Capture the cell that displays the provided text and extract its [x, y] central coordinate. 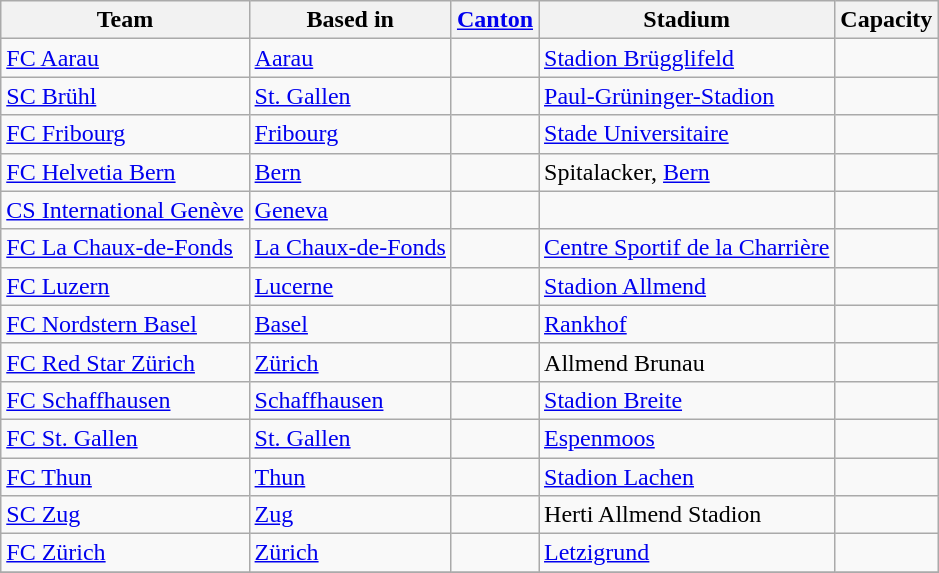
Bern [350, 172]
FC St. Gallen [125, 438]
SC Brühl [125, 96]
FC Luzern [125, 286]
Thun [350, 477]
La Chaux-de-Fonds [350, 248]
Based in [350, 20]
Allmend Brunau [687, 362]
Aarau [350, 58]
Stadion Breite [687, 400]
Zug [350, 515]
CS International Genève [125, 210]
FC Red Star Zürich [125, 362]
FC Thun [125, 477]
FC Aarau [125, 58]
Herti Allmend Stadion [687, 515]
FC Fribourg [125, 134]
Paul-Grüninger-Stadion [687, 96]
FC Zürich [125, 553]
Stadion Allmend [687, 286]
Stade Universitaire [687, 134]
Espenmoos [687, 438]
FC Nordstern Basel [125, 324]
Spitalacker, Bern [687, 172]
Letzigrund [687, 553]
Rankhof [687, 324]
Fribourg [350, 134]
Canton [494, 20]
Basel [350, 324]
Centre Sportif de la Charrière [687, 248]
Capacity [886, 20]
FC La Chaux-de-Fonds [125, 248]
Geneva [350, 210]
Stadion Lachen [687, 477]
Schaffhausen [350, 400]
FC Helvetia Bern [125, 172]
Stadion Brügglifeld [687, 58]
Team [125, 20]
SC Zug [125, 515]
FC Schaffhausen [125, 400]
Stadium [687, 20]
Lucerne [350, 286]
